Locate the cell with the specified text and output its [X, Y] center coordinate. 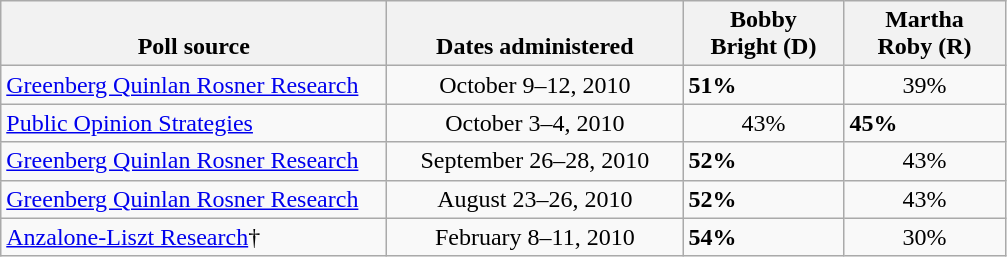
Public Opinion Strategies [194, 123]
30% [924, 237]
February 8–11, 2010 [535, 237]
45% [924, 123]
September 26–28, 2010 [535, 161]
Anzalone-Liszt Research† [194, 237]
October 3–4, 2010 [535, 123]
October 9–12, 2010 [535, 85]
Poll source [194, 34]
BobbyBright (D) [764, 34]
MarthaRoby (R) [924, 34]
39% [924, 85]
54% [764, 237]
51% [764, 85]
August 23–26, 2010 [535, 199]
Dates administered [535, 34]
